Extract the [X, Y] coordinate from the center of the cell holding the provided text.  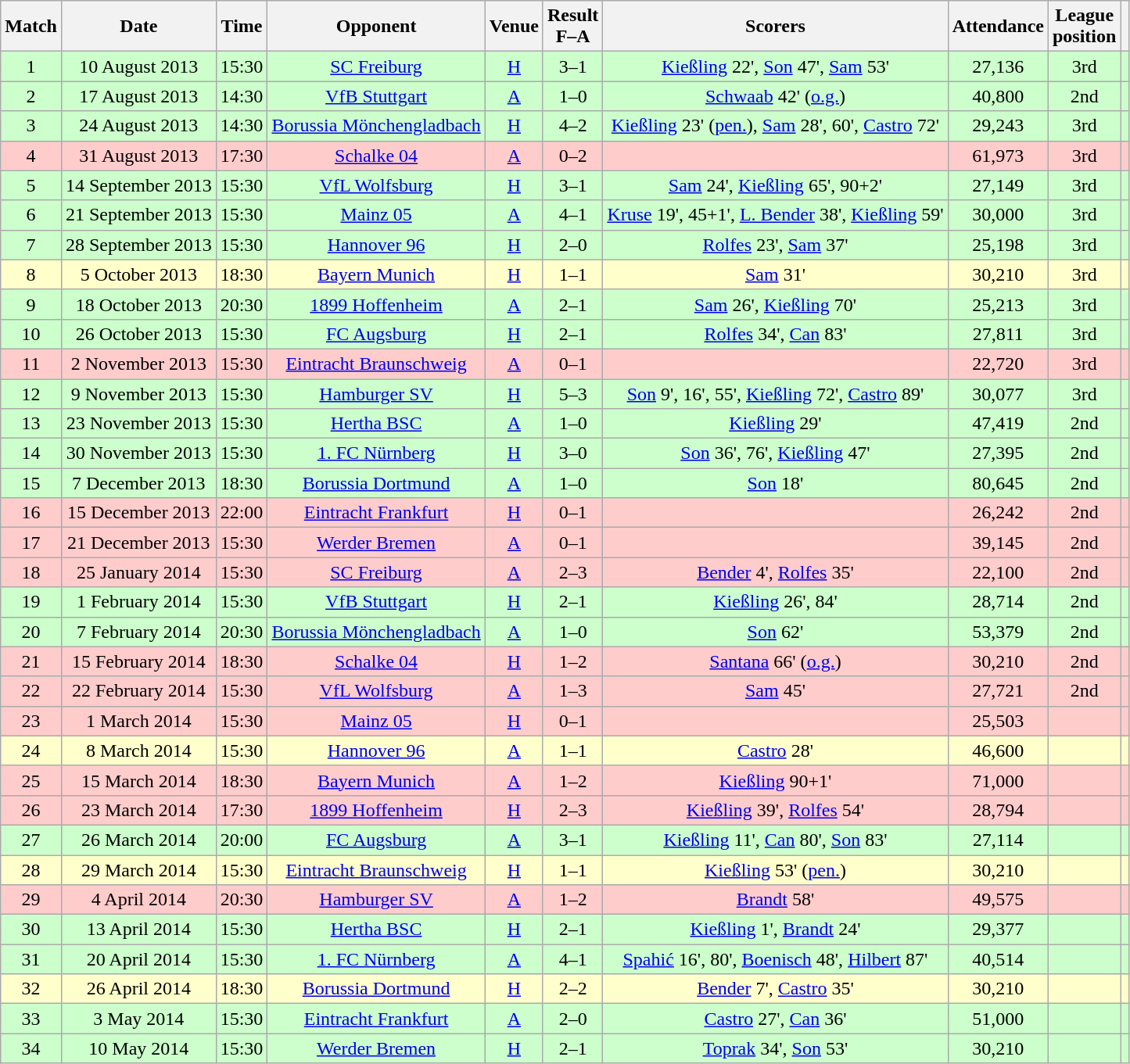
16 [31, 513]
30,077 [998, 393]
15 December 2013 [138, 513]
22,720 [998, 364]
Match [31, 27]
21 [31, 661]
14 [31, 453]
21 December 2013 [138, 543]
10 August 2013 [138, 66]
5 October 2013 [138, 274]
Date [138, 27]
19 [31, 602]
27,811 [998, 334]
4–2 [572, 126]
39,145 [998, 543]
25 January 2014 [138, 572]
4 [31, 156]
30,000 [998, 215]
13 April 2014 [138, 930]
20:00 [242, 840]
Sam 24', Kießling 65', 90+2' [776, 185]
27,114 [998, 840]
30 [31, 930]
14 September 2013 [138, 185]
23 March 2014 [138, 810]
1–3 [572, 691]
12 [31, 393]
29,243 [998, 126]
4 April 2014 [138, 900]
20 April 2014 [138, 959]
Kießling 11', Can 80', Son 83' [776, 840]
18 [31, 572]
25,213 [998, 304]
28,714 [998, 602]
8 March 2014 [138, 751]
33 [31, 1019]
34 [31, 1048]
Castro 27', Can 36' [776, 1019]
Kießling 29' [776, 424]
15 March 2014 [138, 780]
26,242 [998, 513]
11 [31, 364]
1 [31, 66]
2–2 [572, 989]
Sam 31' [776, 274]
31 August 2013 [138, 156]
Scorers [776, 27]
26 March 2014 [138, 840]
28 September 2013 [138, 245]
46,600 [998, 751]
15 [31, 483]
0–2 [572, 156]
27,136 [998, 66]
Kruse 19', 45+1', L. Bender 38', Kießling 59' [776, 215]
Kießling 90+1' [776, 780]
49,575 [998, 900]
31 [31, 959]
25 [31, 780]
23 November 2013 [138, 424]
Spahić 16', 80', Boenisch 48', Hilbert 87' [776, 959]
10 [31, 334]
Rolfes 23', Sam 37' [776, 245]
Kießling 26', 84' [776, 602]
17 August 2013 [138, 96]
40,514 [998, 959]
27,149 [998, 185]
5 [31, 185]
30 November 2013 [138, 453]
Son 18' [776, 483]
23 [31, 721]
Kießling 23' (pen.), Sam 28', 60', Castro 72' [776, 126]
26 October 2013 [138, 334]
Rolfes 34', Can 83' [776, 334]
25,198 [998, 245]
Castro 28' [776, 751]
Toprak 34', Son 53' [776, 1048]
5–3 [572, 393]
71,000 [998, 780]
Santana 66' (o.g.) [776, 661]
1 February 2014 [138, 602]
32 [31, 989]
6 [31, 215]
22 [31, 691]
Schwaab 42' (o.g.) [776, 96]
26 [31, 810]
Leagueposition [1084, 27]
29 March 2014 [138, 870]
28,794 [998, 810]
Son 36', 76', Kießling 47' [776, 453]
61,973 [998, 156]
Opponent [376, 27]
Son 9', 16', 55', Kießling 72', Castro 89' [776, 393]
13 [31, 424]
Bender 4', Rolfes 35' [776, 572]
7 February 2014 [138, 632]
51,000 [998, 1019]
22,100 [998, 572]
9 [31, 304]
3 May 2014 [138, 1019]
27,721 [998, 691]
22 February 2014 [138, 691]
21 September 2013 [138, 215]
27 [31, 840]
28 [31, 870]
Kießling 22', Son 47', Sam 53' [776, 66]
40,800 [998, 96]
15 February 2014 [138, 661]
47,419 [998, 424]
2 [31, 96]
24 August 2013 [138, 126]
53,379 [998, 632]
22:00 [242, 513]
17 [31, 543]
25,503 [998, 721]
3 [31, 126]
Son 62' [776, 632]
20 [31, 632]
29,377 [998, 930]
1 March 2014 [138, 721]
Kießling 1', Brandt 24' [776, 930]
24 [31, 751]
2 November 2013 [138, 364]
10 May 2014 [138, 1048]
Kießling 53' (pen.) [776, 870]
7 December 2013 [138, 483]
9 November 2013 [138, 393]
Sam 45' [776, 691]
Attendance [998, 27]
26 April 2014 [138, 989]
Venue [514, 27]
Kießling 39', Rolfes 54' [776, 810]
Bender 7', Castro 35' [776, 989]
27,395 [998, 453]
Time [242, 27]
Sam 26', Kießling 70' [776, 304]
ResultF–A [572, 27]
7 [31, 245]
18 October 2013 [138, 304]
29 [31, 900]
3–0 [572, 453]
8 [31, 274]
80,645 [998, 483]
Brandt 58' [776, 900]
